Provide the (X, Y) coordinate of the cell's center where the given text is located.  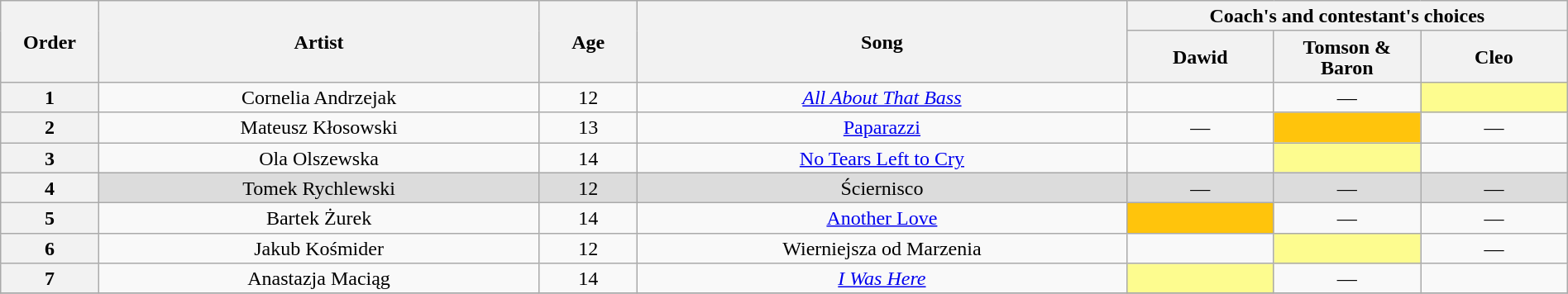
Cornelia Andrzejak (319, 97)
Tomek Rychlewski (319, 188)
4 (50, 188)
I Was Here (882, 279)
Dawid (1200, 56)
Anastazja Maciąg (319, 279)
5 (50, 218)
Mateusz Kłosowski (319, 127)
Another Love (882, 218)
Ściernisco (882, 188)
Jakub Kośmider (319, 248)
No Tears Left to Cry (882, 157)
13 (588, 127)
All About That Bass (882, 97)
3 (50, 157)
Tomson & Baron (1347, 56)
Order (50, 41)
6 (50, 248)
Cleo (1494, 56)
Age (588, 41)
Bartek Żurek (319, 218)
Artist (319, 41)
Song (882, 41)
1 (50, 97)
Wierniejsza od Marzenia (882, 248)
Paparazzi (882, 127)
7 (50, 279)
2 (50, 127)
Ola Olszewska (319, 157)
Coach's and contestant's choices (1346, 17)
